Pinpoint the cell where the given text exists, returning its [x, y] midpoint coordinate. 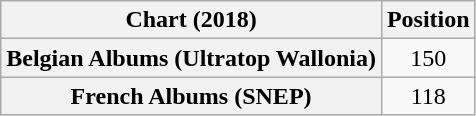
118 [428, 96]
Position [428, 20]
French Albums (SNEP) [192, 96]
Belgian Albums (Ultratop Wallonia) [192, 58]
150 [428, 58]
Chart (2018) [192, 20]
